Locate the cell with the specified text and output its [x, y] center coordinate. 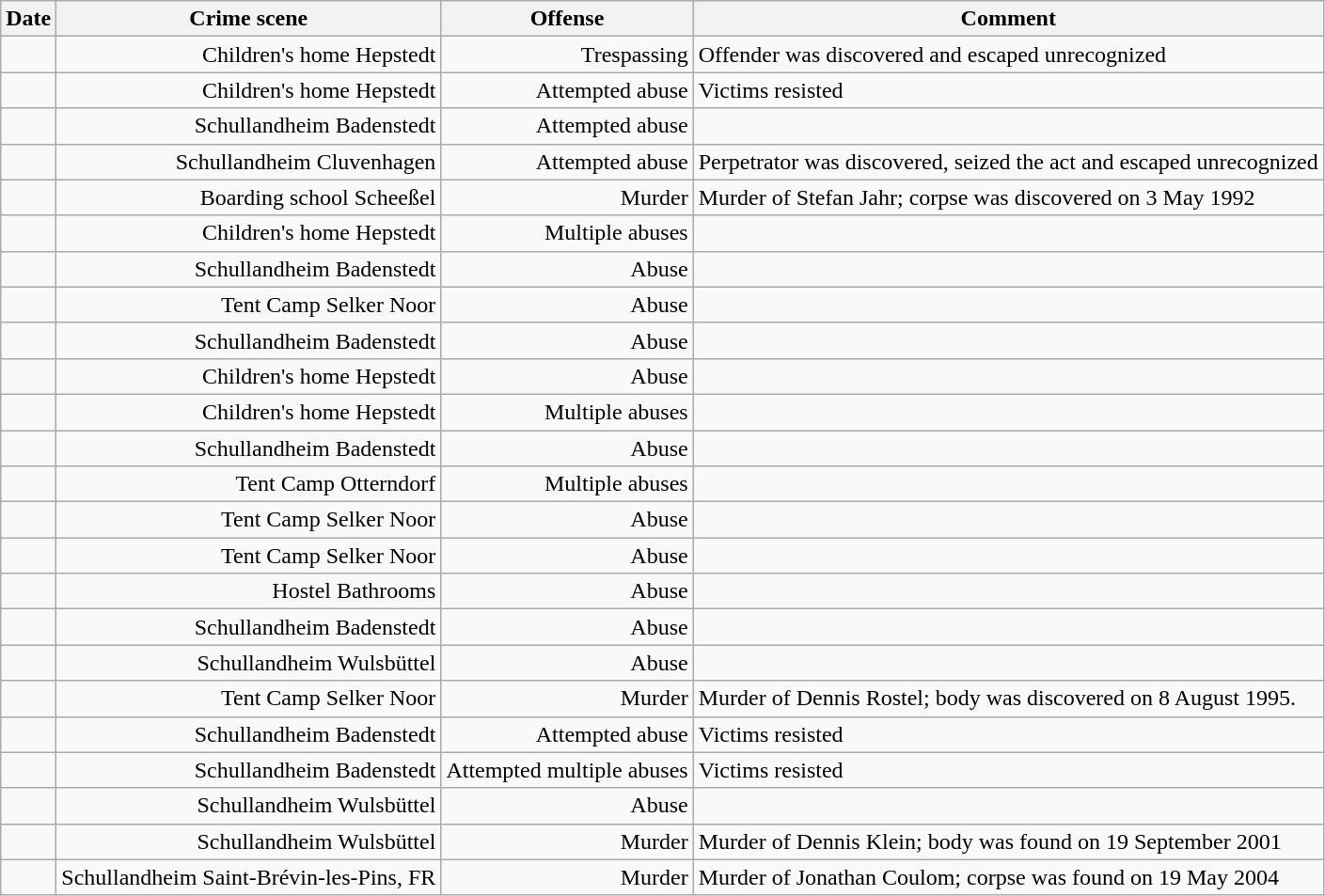
Crime scene [248, 19]
Comment [1008, 19]
Perpetrator was discovered, seized the act and escaped unrecognized [1008, 162]
Boarding school Scheeßel [248, 197]
Trespassing [567, 55]
Date [28, 19]
Offender was discovered and escaped unrecognized [1008, 55]
Murder of Dennis Klein; body was found on 19 September 2001 [1008, 841]
Murder of Stefan Jahr; corpse was discovered on 3 May 1992 [1008, 197]
Tent Camp Otterndorf [248, 484]
Offense [567, 19]
Schullandheim Cluvenhagen [248, 162]
Murder of Jonathan Coulom; corpse was found on 19 May 2004 [1008, 877]
Schullandheim Saint-Brévin-les-Pins, FR [248, 877]
Hostel Bathrooms [248, 591]
Murder of Dennis Rostel; body was discovered on 8 August 1995. [1008, 699]
Attempted multiple abuses [567, 770]
